Search for the cell housing the specified text and yield its [X, Y] center coordinate. 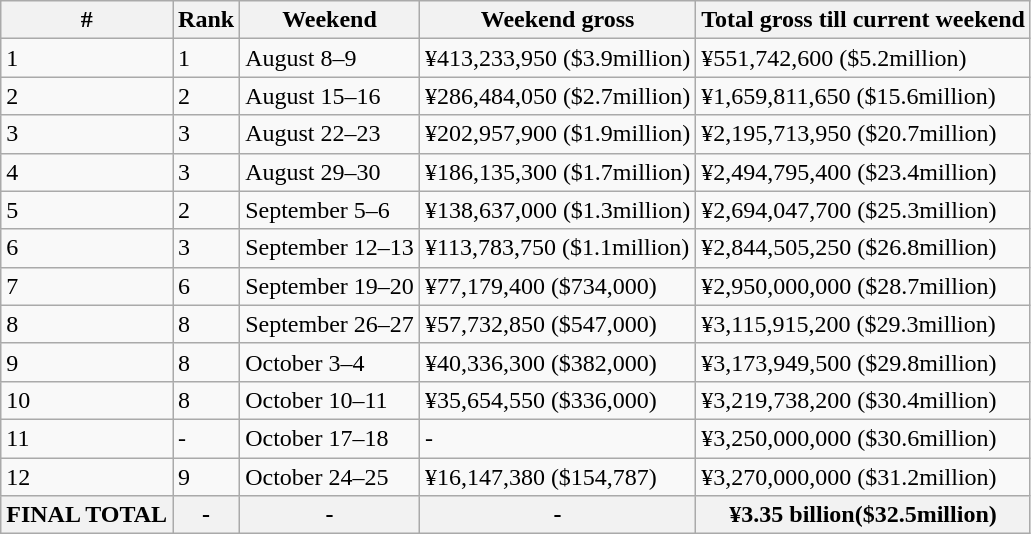
5 [87, 210]
¥3,270,000,000 ($31.2million) [864, 477]
7 [87, 286]
¥16,147,380 ($154,787) [557, 477]
Total gross till current weekend [864, 20]
¥3,250,000,000 ($30.6million) [864, 438]
# [87, 20]
¥2,950,000,000 ($28.7million) [864, 286]
¥57,732,850 ($547,000) [557, 324]
¥2,195,713,950 ($20.7million) [864, 134]
¥202,957,900 ($1.9million) [557, 134]
August 8–9 [330, 58]
September 19–20 [330, 286]
¥3,115,915,200 ($29.3million) [864, 324]
¥286,484,050 ($2.7million) [557, 96]
August 15–16 [330, 96]
September 12–13 [330, 248]
¥2,494,795,400 ($23.4million) [864, 172]
September 5–6 [330, 210]
Rank [206, 20]
¥186,135,300 ($1.7million) [557, 172]
¥35,654,550 ($336,000) [557, 400]
¥40,336,300 ($382,000) [557, 362]
¥2,844,505,250 ($26.8million) [864, 248]
Weekend gross [557, 20]
August 22–23 [330, 134]
Weekend [330, 20]
¥3,219,738,200 ($30.4million) [864, 400]
11 [87, 438]
¥1,659,811,650 ($15.6million) [864, 96]
12 [87, 477]
¥138,637,000 ($1.3million) [557, 210]
October 17–18 [330, 438]
FINAL TOTAL [87, 515]
4 [87, 172]
¥413,233,950 ($3.9million) [557, 58]
October 10–11 [330, 400]
September 26–27 [330, 324]
October 24–25 [330, 477]
10 [87, 400]
¥551,742,600 ($5.2million) [864, 58]
August 29–30 [330, 172]
¥3.35 billion($32.5million) [864, 515]
¥113,783,750 ($1.1million) [557, 248]
¥2,694,047,700 ($25.3million) [864, 210]
¥3,173,949,500 ($29.8million) [864, 362]
October 3–4 [330, 362]
¥77,179,400 ($734,000) [557, 286]
